Output the [X, Y] coordinate of the center of the cell containing the given text.  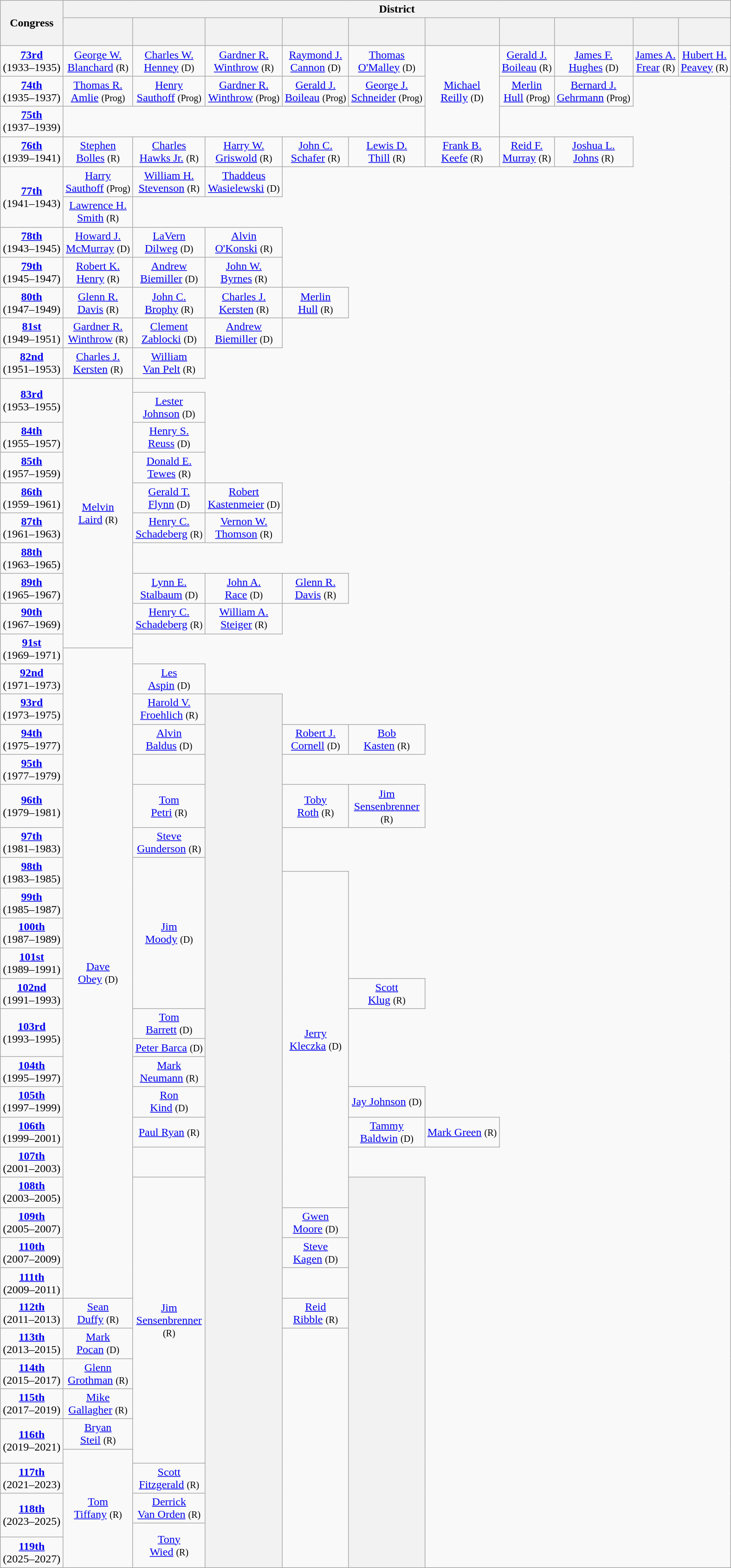
95th(1977–1979) [32, 770]
Vernon W.Thomson (R) [244, 528]
ThaddeusWasielewski (D) [244, 182]
82nd(1951–1953) [32, 363]
Paul Ryan (R) [169, 1132]
RobertKastenmeier (D) [244, 498]
Gardner R.Winthrow (Prog) [244, 91]
116th(2019–2021) [32, 1441]
74th(1935–1937) [32, 91]
94th(1975–1977) [32, 739]
80th(1947–1949) [32, 303]
MarkPocan (D) [98, 1343]
Bernard J.Gehrmann (Prog) [593, 91]
79th(1945–1947) [32, 272]
LaVernDilweg (D) [169, 242]
Harold V.Froehlich (R) [169, 709]
TobyRoth (R) [316, 806]
100th(1987–1989) [32, 933]
110th(2007–2009) [32, 1252]
TomBarrett (D) [169, 1024]
115th(2017–2019) [32, 1404]
MichaelReilly (D) [462, 91]
Lewis D.Thill (R) [387, 151]
84th(1955–1957) [32, 437]
75th(1937–1939) [32, 122]
JimMoody (D) [169, 933]
102nd(1991–1993) [32, 993]
AlvinBaldus (D) [169, 739]
Robert K.Henry (R) [98, 272]
George W.Blanchard (R) [98, 61]
113th(2013–2015) [32, 1343]
Howard J.McMurray (D) [98, 242]
93rd(1973–1975) [32, 709]
119th(2025–2027) [32, 1552]
107th(2001–2003) [32, 1162]
John W.Byrnes (R) [244, 272]
SteveKagen (D) [316, 1252]
96th(1979–1981) [32, 806]
TammyBaldwin (D) [387, 1132]
GwenMoore (D) [316, 1223]
103rd(1993–1995) [32, 1032]
Congress [32, 23]
SteveGunderson (R) [169, 842]
ScottFitzgerald (R) [169, 1478]
John A.Race (D) [244, 589]
76th(1939–1941) [32, 151]
GlennGrothman (R) [98, 1373]
78th(1943–1945) [32, 242]
Thomas R.Amlie (Prog) [98, 91]
97th(1981–1983) [32, 842]
108th(2003–2005) [32, 1192]
ThomasO'Malley (D) [387, 61]
Mark Green (R) [462, 1132]
William H.Stevenson (R) [169, 182]
TonyWied (R) [169, 1546]
JerryKleczka (D) [316, 1039]
105th(1997–1999) [32, 1102]
MelvinLaird (R) [98, 512]
LesterJohnson (D) [169, 407]
John C.Brophy (R) [169, 303]
Lawrence H.Smith (R) [98, 212]
Gerald T.Flynn (D) [169, 498]
Robert J.Cornell (D) [316, 739]
HenrySauthoff (Prog) [169, 91]
ScottKlug (R) [387, 993]
TomPetri (R) [169, 806]
SeanDuffy (R) [98, 1313]
77th(1941–1943) [32, 197]
LesAspin (D) [169, 679]
Hubert H.Peavey (R) [705, 61]
WilliamVan Pelt (R) [169, 363]
Jay Johnson (D) [387, 1102]
118th(2023–2025) [32, 1515]
HarrySauthoff (Prog) [98, 182]
85th(1957–1959) [32, 468]
83rd(1953–1955) [32, 400]
AlvinO'Konski (R) [244, 242]
109th(2005–2007) [32, 1223]
Raymond J.Cannon (D) [316, 61]
Reid F.Murray (R) [527, 151]
StephenBolles (R) [98, 151]
104th(1995–1997) [32, 1071]
James F.Hughes (D) [593, 61]
James A.Frear (R) [656, 61]
73rd(1933–1935) [32, 61]
92nd(1971–1973) [32, 679]
111th(2009–2011) [32, 1283]
101st(1989–1991) [32, 964]
John C.Schafer (R) [316, 151]
117th(2021–2023) [32, 1478]
Henry S.Reuss (D) [169, 437]
ClementZablocki (D) [169, 332]
Lynn E.Stalbaum (D) [169, 589]
89th(1965–1967) [32, 589]
RonKind (D) [169, 1102]
87th(1961–1963) [32, 528]
BryanSteil (R) [98, 1434]
98th(1983–1985) [32, 873]
MarkNeumann (R) [169, 1071]
Gerald J.Boileau (R) [527, 61]
DerrickVan Orden (R) [169, 1509]
114th(2015–2017) [32, 1373]
Donald E.Tewes (R) [169, 468]
Frank B.Keefe (R) [462, 151]
William A.Steiger (R) [244, 618]
Harry W.Griswold (R) [244, 151]
MerlinHull (Prog) [527, 91]
ReidRibble (R) [316, 1313]
86th(1959–1961) [32, 498]
Charles W.Henney (D) [169, 61]
81st(1949–1951) [32, 332]
Joshua L.Johns (R) [593, 151]
Gerald J.Boileau (Prog) [316, 91]
BobKasten (R) [387, 739]
88th(1963–1965) [32, 558]
112th(2011–2013) [32, 1313]
George J.Schneider (Prog) [387, 91]
90th(1967–1969) [32, 618]
CharlesHawks Jr. (R) [169, 151]
91st(1969–1971) [32, 649]
MerlinHull (R) [316, 303]
MikeGallagher (R) [98, 1404]
Peter Barca (D) [169, 1048]
DaveObey (D) [98, 973]
106th(1999–2001) [32, 1132]
TomTiffany (R) [98, 1509]
99th(1985–1987) [32, 902]
District [397, 9]
